Search for the cell housing the specified text and yield its (X, Y) center coordinate. 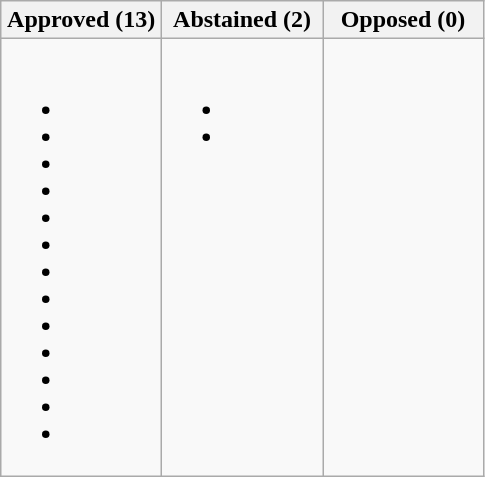
Approved (13) (82, 20)
Opposed (0) (404, 20)
Abstained (2) (242, 20)
